Search for the cell housing the specified text and yield its (x, y) center coordinate. 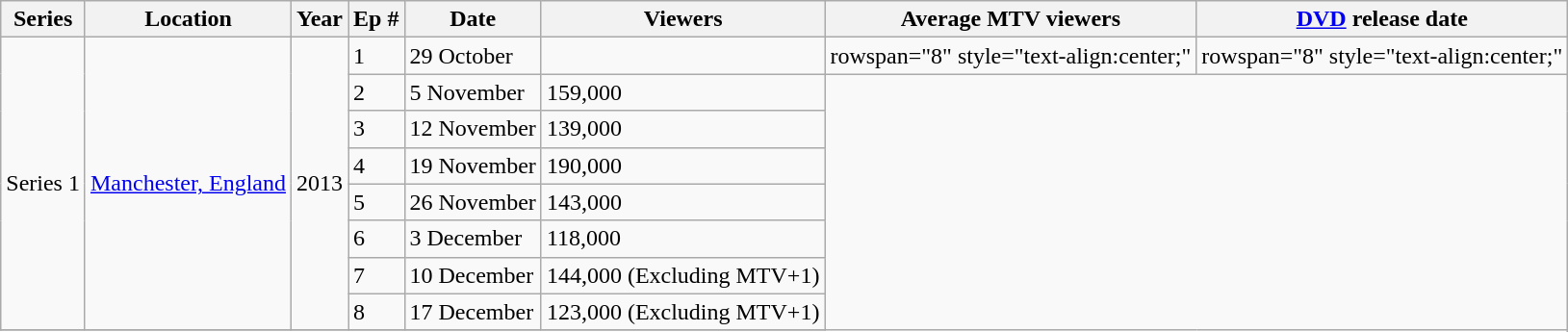
19 November (473, 166)
17 December (473, 312)
3 (376, 129)
144,000 (Excluding MTV+1) (683, 275)
Ep # (376, 19)
8 (376, 312)
26 November (473, 202)
DVD release date (1382, 19)
4 (376, 166)
123,000 (Excluding MTV+1) (683, 312)
143,000 (683, 202)
10 December (473, 275)
Average MTV viewers (1011, 19)
5 November (473, 92)
Manchester, England (188, 184)
Year (320, 19)
1 (376, 56)
6 (376, 239)
118,000 (683, 239)
3 December (473, 239)
29 October (473, 56)
Location (188, 19)
2013 (320, 184)
Series (43, 19)
2 (376, 92)
7 (376, 275)
12 November (473, 129)
Date (473, 19)
Viewers (683, 19)
Series 1 (43, 184)
139,000 (683, 129)
5 (376, 202)
159,000 (683, 92)
190,000 (683, 166)
